Return the [x, y] coordinate for the center point of the cell that contains the specified text.  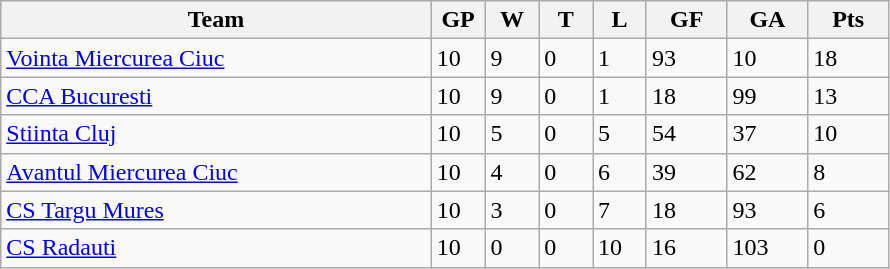
54 [686, 134]
CS Radauti [216, 248]
7 [620, 210]
GP [458, 20]
T [566, 20]
GF [686, 20]
62 [768, 172]
39 [686, 172]
CCA Bucuresti [216, 96]
CS Targu Mures [216, 210]
GA [768, 20]
103 [768, 248]
Team [216, 20]
13 [848, 96]
W [512, 20]
3 [512, 210]
8 [848, 172]
Stiinta Cluj [216, 134]
4 [512, 172]
99 [768, 96]
L [620, 20]
Avantul Miercurea Ciuc [216, 172]
Vointa Miercurea Ciuc [216, 58]
Pts [848, 20]
16 [686, 248]
37 [768, 134]
